Detect which cell encompasses the target text, then output its (X, Y) center coordinate. 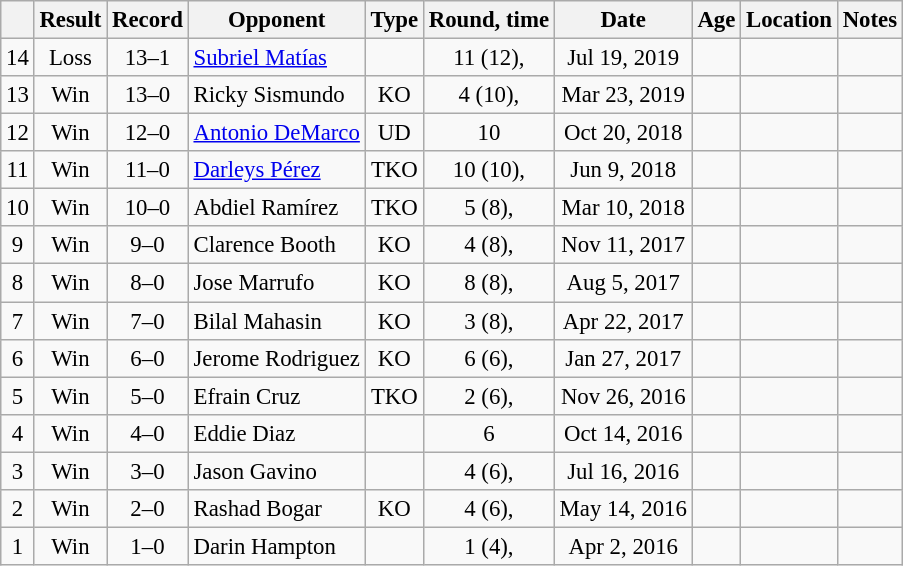
Eddie Diaz (276, 433)
Jose Marrufo (276, 283)
14 (18, 58)
4 (18, 433)
Darin Hampton (276, 546)
6 (6), (488, 358)
Opponent (276, 20)
Loss (70, 58)
Mar 10, 2018 (623, 208)
Date (623, 20)
Record (148, 20)
6–0 (148, 358)
8–0 (148, 283)
3–0 (148, 471)
5–0 (148, 396)
Result (70, 20)
4–0 (148, 433)
Aug 5, 2017 (623, 283)
2 (6), (488, 396)
Oct 20, 2018 (623, 133)
5 (8), (488, 208)
Jun 9, 2018 (623, 170)
Age (716, 20)
Jan 27, 2017 (623, 358)
11–0 (148, 170)
Round, time (488, 20)
2 (18, 509)
UD (394, 133)
Rashad Bogar (276, 509)
Subriel Matías (276, 58)
Efrain Cruz (276, 396)
1 (4), (488, 546)
Jul 19, 2019 (623, 58)
8 (8), (488, 283)
Bilal Mahasin (276, 321)
7–0 (148, 321)
9 (18, 245)
8 (18, 283)
Darleys Pérez (276, 170)
Mar 23, 2019 (623, 95)
5 (18, 396)
12 (18, 133)
13 (18, 95)
10 (10), (488, 170)
Clarence Booth (276, 245)
Jerome Rodriguez (276, 358)
Abdiel Ramírez (276, 208)
7 (18, 321)
May 14, 2016 (623, 509)
Jason Gavino (276, 471)
3 (18, 471)
1 (18, 546)
11 (18, 170)
Nov 11, 2017 (623, 245)
11 (12), (488, 58)
12–0 (148, 133)
Oct 14, 2016 (623, 433)
Type (394, 20)
3 (8), (488, 321)
1–0 (148, 546)
Antonio DeMarco (276, 133)
Jul 16, 2016 (623, 471)
4 (8), (488, 245)
13–0 (148, 95)
10–0 (148, 208)
Notes (870, 20)
9–0 (148, 245)
Location (790, 20)
4 (10), (488, 95)
Apr 22, 2017 (623, 321)
13–1 (148, 58)
Nov 26, 2016 (623, 396)
2–0 (148, 509)
Apr 2, 2016 (623, 546)
Ricky Sismundo (276, 95)
